Provide the [x, y] coordinate of the cell's center where the given text is located.  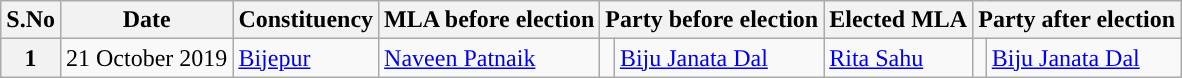
Date [146, 20]
Naveen Patnaik [490, 58]
Party after election [1077, 20]
Constituency [306, 20]
S.No [31, 20]
21 October 2019 [146, 58]
Rita Sahu [898, 58]
Elected MLA [898, 20]
Party before election [712, 20]
1 [31, 58]
MLA before election [490, 20]
Bijepur [306, 58]
